Capture the cell that displays the provided text and extract its [x, y] central coordinate. 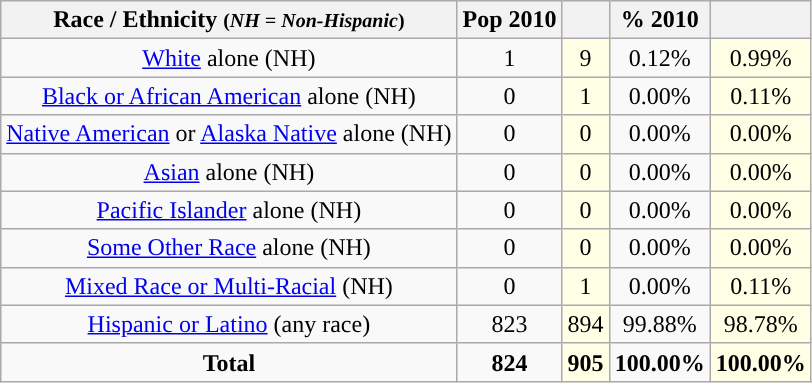
823 [510, 324]
White alone (NH) [229, 58]
Mixed Race or Multi-Racial (NH) [229, 286]
0.99% [760, 58]
Black or African American alone (NH) [229, 96]
Pop 2010 [510, 20]
894 [586, 324]
99.88% [660, 324]
Hispanic or Latino (any race) [229, 324]
Total [229, 362]
Asian alone (NH) [229, 172]
% 2010 [660, 20]
Race / Ethnicity (NH = Non-Hispanic) [229, 20]
824 [510, 362]
Pacific Islander alone (NH) [229, 210]
905 [586, 362]
98.78% [760, 324]
Some Other Race alone (NH) [229, 248]
0.12% [660, 58]
9 [586, 58]
Native American or Alaska Native alone (NH) [229, 134]
